From the cell containing the given text, extract its center point as [X, Y] coordinate. 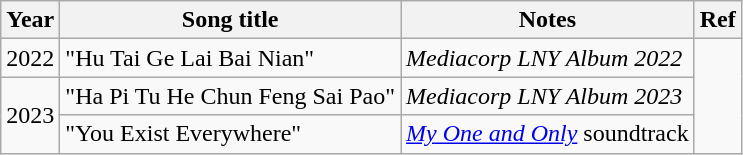
2023 [30, 115]
Mediacorp LNY Album 2023 [548, 96]
"You Exist Everywhere" [230, 134]
"Hu Tai Ge Lai Bai Nian" [230, 58]
"Ha Pi Tu He Chun Feng Sai Pao" [230, 96]
Mediacorp LNY Album 2022 [548, 58]
2022 [30, 58]
Song title [230, 20]
Notes [548, 20]
Ref [718, 20]
My One and Only soundtrack [548, 134]
Year [30, 20]
